Locate the cell with the specified text and output its [x, y] center coordinate. 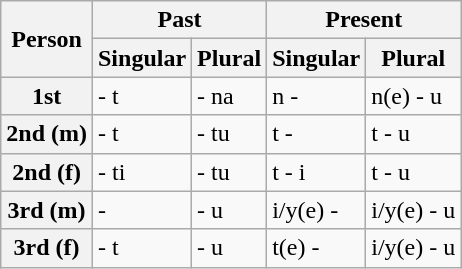
n - [316, 96]
2nd (m) [47, 134]
3rd (m) [47, 210]
2nd (f) [47, 172]
1st [47, 96]
- na [230, 96]
t - [316, 134]
Person [47, 39]
i/y(e) - [316, 210]
t - i [316, 172]
- [142, 210]
Past [179, 20]
n(e) - u [414, 96]
Present [364, 20]
- ti [142, 172]
3rd (f) [47, 248]
t(e) - [316, 248]
